Output the [X, Y] coordinate of the center of the cell containing the given text.  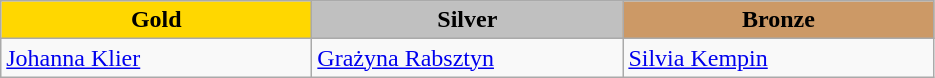
Silvia Kempin [778, 58]
Bronze [778, 20]
Gold [156, 20]
Silver [468, 20]
Grażyna Rabsztyn [468, 58]
Johanna Klier [156, 58]
